Determine the [X, Y] coordinate at the center of the cell enclosing the given text.  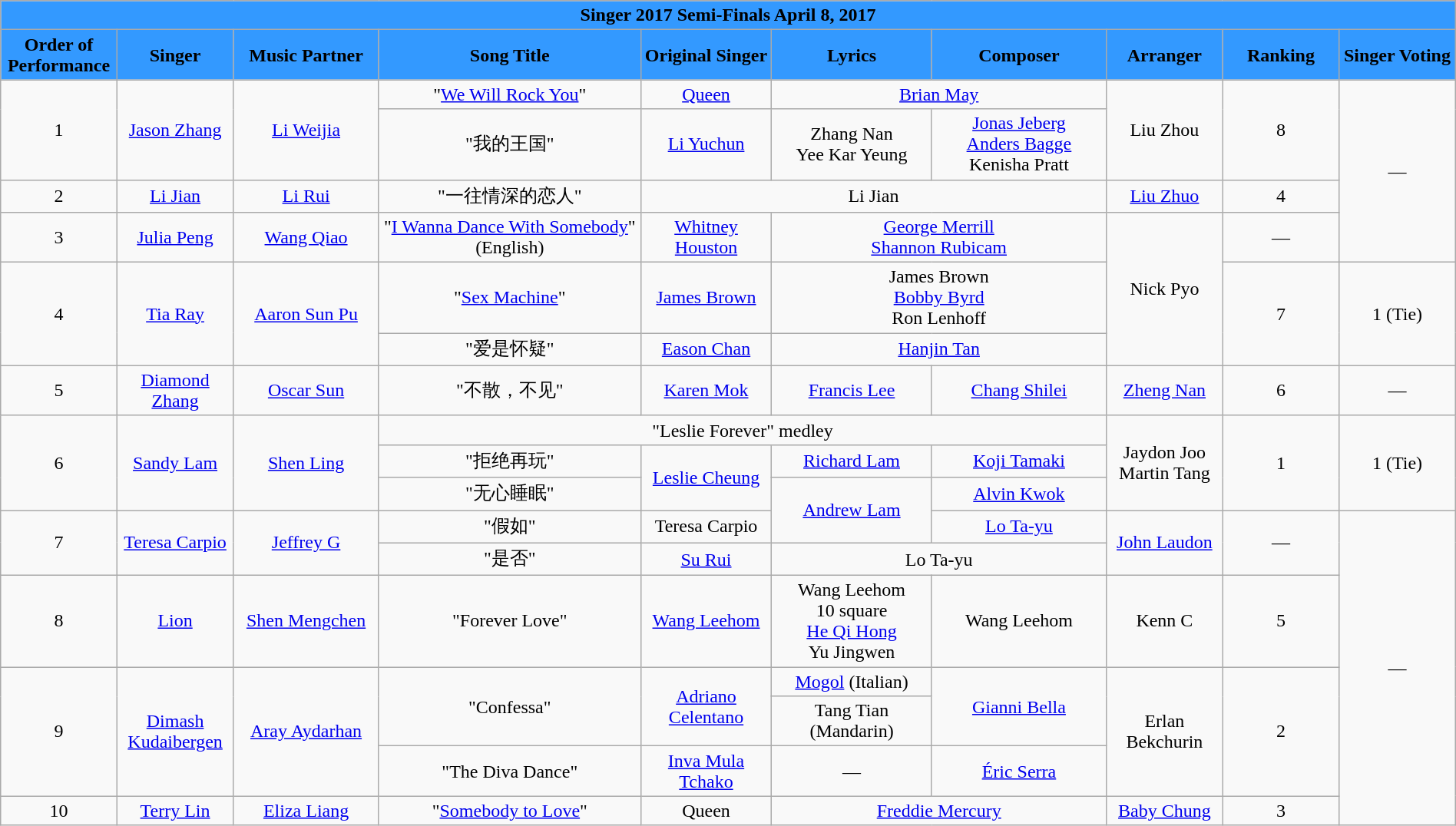
"爱是怀疑" [510, 350]
Singer 2017 Semi-Finals April 8, 2017 [728, 15]
Tang Tian (Mandarin) [852, 722]
Jaydon Joo Martin Tang [1165, 462]
Dimash Kudaibergen [175, 732]
James Brown [706, 298]
Shen Ling [306, 462]
Singer [175, 55]
"不散，不见" [510, 390]
Arranger [1165, 55]
"无心睡眠" [510, 494]
Leslie Cheung [706, 477]
Gianni Bella [1018, 706]
Diamond Zhang [175, 390]
Julia Peng [175, 238]
Nick Pyo [1165, 289]
George Merrill Shannon Rubicam [939, 238]
Original Singer [706, 55]
Inva Mula Tchako [706, 771]
Francis Lee [852, 390]
Jason Zhang [175, 130]
John Laudon [1165, 542]
Singer Voting [1398, 55]
"I Wanna Dance With Somebody" (English) [510, 238]
"Leslie Forever" medley [742, 430]
"We Will Rock You" [510, 94]
Sandy Lam [175, 462]
Whitney Houston [706, 238]
Jonas Jeberg Anders Bagge Kenisha Pratt [1018, 144]
Music Partner [306, 55]
"我的王国" [510, 144]
Mogol (Italian) [852, 682]
9 [59, 732]
"一往情深的恋人" [510, 197]
Andrew Lam [852, 510]
Alvin Kwok [1018, 494]
"The Diva Dance" [510, 771]
Kenn C [1165, 622]
Oscar Sun [306, 390]
Li Weijia [306, 130]
Song Title [510, 55]
Jeffrey G [306, 542]
"是否" [510, 559]
Composer [1018, 55]
Lyrics [852, 55]
Ranking [1281, 55]
Order of Performance [59, 55]
Liu Zhuo [1165, 197]
Aaron Sun Pu [306, 315]
Liu Zhou [1165, 130]
Zheng Nan [1165, 390]
Wang Leehom 10 square He Qi Hong Yu Jingwen [852, 622]
"拒绝再玩" [510, 461]
"Somebody to Love" [510, 811]
Terry Lin [175, 811]
Karen Mok [706, 390]
Brian May [939, 94]
Shen Mengchen [306, 622]
Éric Serra [1018, 771]
"假如" [510, 527]
Koji Tamaki [1018, 461]
Zhang Nan Yee Kar Yeung [852, 144]
Richard Lam [852, 461]
Li Yuchun [706, 144]
"Forever Love" [510, 622]
10 [59, 811]
Hanjin Tan [939, 350]
"Sex Machine" [510, 298]
Su Rui [706, 559]
Aray Aydarhan [306, 732]
Chang Shilei [1018, 390]
Li Rui [306, 197]
Wang Qiao [306, 238]
James Brown Bobby Byrd Ron Lenhoff [939, 298]
Eliza Liang [306, 811]
Baby Chung [1165, 811]
"Confessa" [510, 706]
Erlan Bekchurin [1165, 732]
Tia Ray [175, 315]
Eason Chan [706, 350]
Adriano Celentano [706, 706]
Lion [175, 622]
Freddie Mercury [939, 811]
